Pinpoint the cell where the given text exists, returning its (x, y) midpoint coordinate. 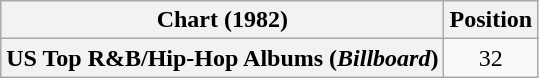
Chart (1982) (222, 20)
32 (491, 58)
Position (491, 20)
US Top R&B/Hip-Hop Albums (Billboard) (222, 58)
